Return (X, Y) of the center of cell containing provided text 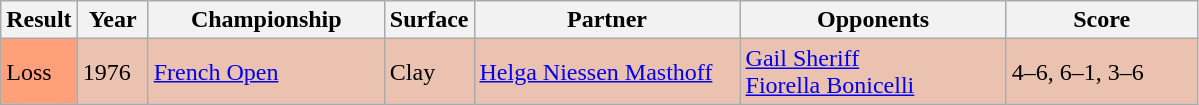
Championship (266, 20)
Score (1102, 20)
Result (39, 20)
Loss (39, 72)
4–6, 6–1, 3–6 (1102, 72)
1976 (112, 72)
Gail Sheriff Fiorella Bonicelli (873, 72)
Clay (429, 72)
Surface (429, 20)
Partner (607, 20)
French Open (266, 72)
Opponents (873, 20)
Helga Niessen Masthoff (607, 72)
Year (112, 20)
